From the cell containing the given text, extract its center point as (X, Y) coordinate. 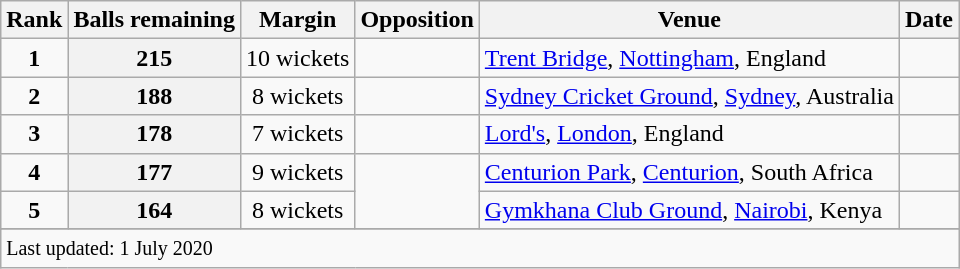
Date (928, 20)
Gymkhana Club Ground, Nairobi, Kenya (689, 210)
Trent Bridge, Nottingham, England (689, 58)
2 (34, 96)
3 (34, 134)
178 (154, 134)
Rank (34, 20)
Sydney Cricket Ground, Sydney, Australia (689, 96)
4 (34, 172)
10 wickets (297, 58)
215 (154, 58)
Last updated: 1 July 2020 (480, 248)
Lord's, London, England (689, 134)
Venue (689, 20)
1 (34, 58)
Centurion Park, Centurion, South Africa (689, 172)
9 wickets (297, 172)
Opposition (417, 20)
188 (154, 96)
7 wickets (297, 134)
Margin (297, 20)
177 (154, 172)
164 (154, 210)
5 (34, 210)
Balls remaining (154, 20)
